Provide the (x, y) coordinate of the cell's center where the given text is located.  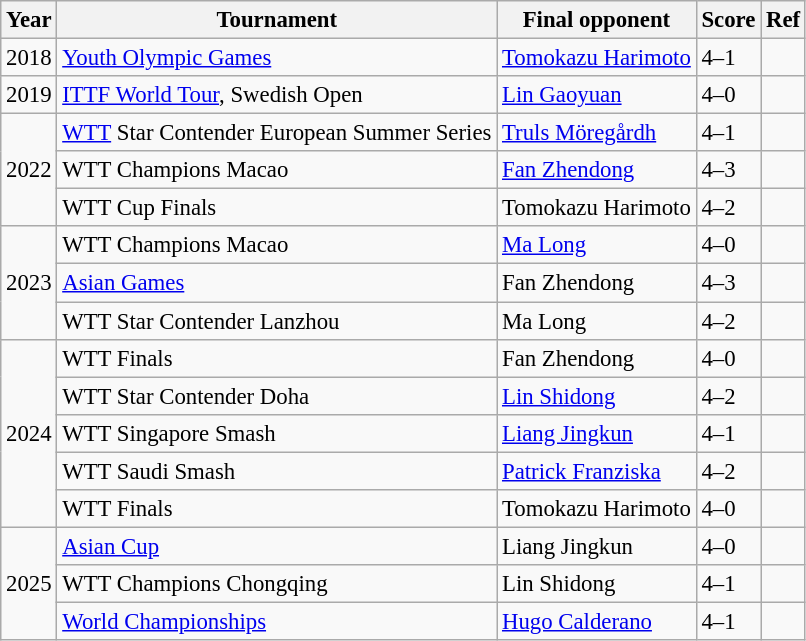
Truls Möregårdh (596, 133)
Patrick Franziska (596, 471)
Youth Olympic Games (277, 58)
2025 (29, 584)
Ref (784, 20)
WTT Star Contender Doha (277, 396)
WTT Singapore Smash (277, 433)
WTT Star Contender European Summer Series (277, 133)
WTT Saudi Smash (277, 471)
Lin Gaoyuan (596, 95)
Score (728, 20)
ITTF World Tour, Swedish Open (277, 95)
WTT Cup Finals (277, 208)
Asian Games (277, 283)
2023 (29, 282)
Hugo Calderano (596, 621)
2022 (29, 170)
Final opponent (596, 20)
2019 (29, 95)
2018 (29, 58)
Tournament (277, 20)
Asian Cup (277, 546)
World Championships (277, 621)
2024 (29, 433)
WTT Champions Chongqing (277, 584)
Year (29, 20)
WTT Star Contender Lanzhou (277, 321)
